Find where the given text appears and provide that cell's center as [x, y] coordinate. 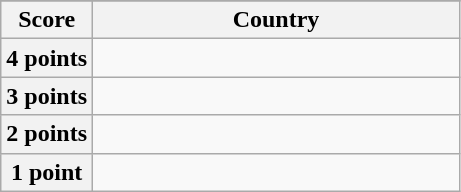
Country [276, 20]
Score [47, 20]
1 point [47, 172]
3 points [47, 96]
4 points [47, 58]
2 points [47, 134]
